Determine the (x, y) coordinate at the center of the cell enclosing the given text.  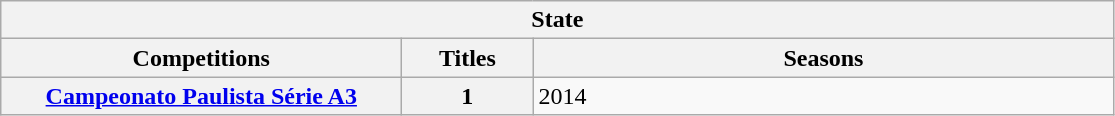
2014 (824, 96)
Competitions (202, 58)
Titles (468, 58)
State (558, 20)
Seasons (824, 58)
Campeonato Paulista Série A3 (202, 96)
1 (468, 96)
